Provide the [x, y] coordinate of the cell's center where the given text is located.  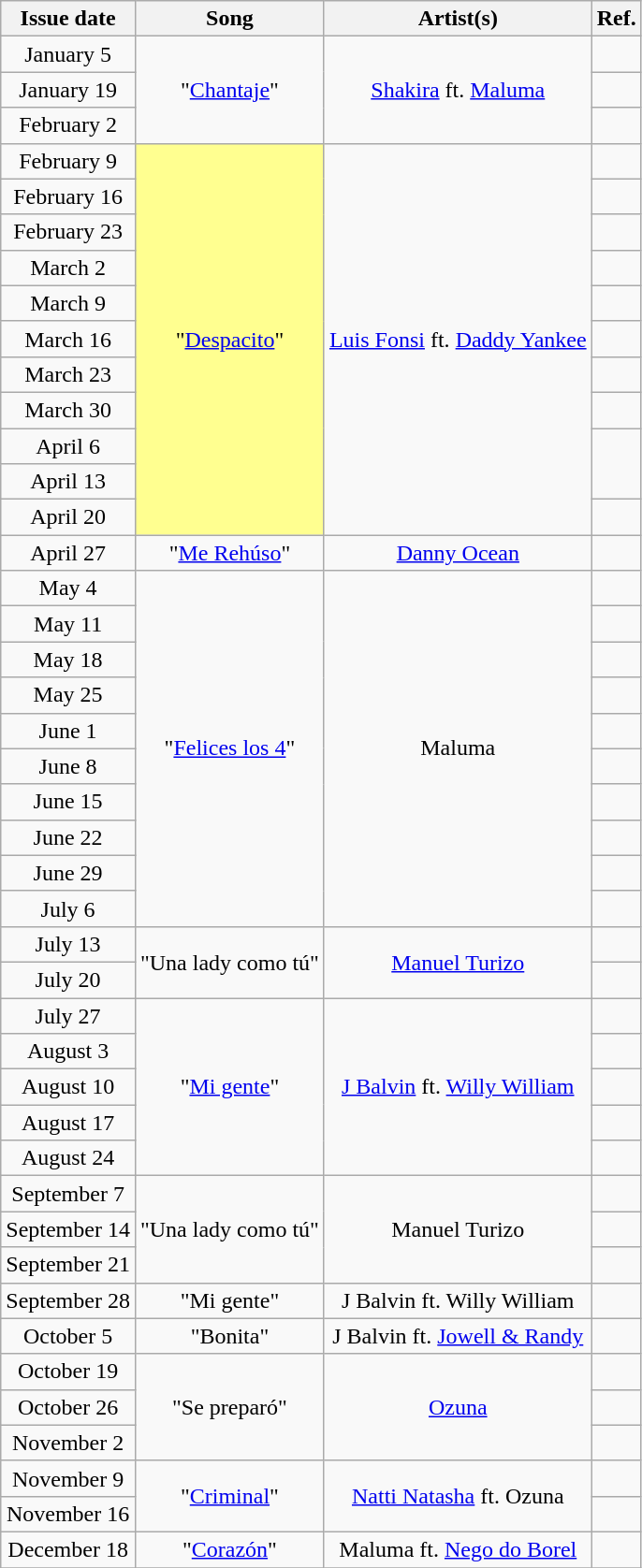
November 9 [68, 1478]
July 6 [68, 908]
August 10 [68, 1087]
October 19 [68, 1372]
March 2 [68, 268]
February 2 [68, 125]
Artist(s) [458, 19]
Maluma [458, 748]
October 26 [68, 1407]
April 20 [68, 517]
"Corazón" [229, 1549]
Natti Natasha ft. Ozuna [458, 1496]
Ozuna [458, 1407]
May 4 [68, 588]
Maluma ft. Nego do Borel [458, 1549]
June 15 [68, 802]
Ref. [616, 19]
February 23 [68, 232]
May 18 [68, 660]
May 11 [68, 624]
August 3 [68, 1052]
Danny Ocean [458, 553]
April 13 [68, 482]
July 27 [68, 1015]
September 21 [68, 1265]
June 22 [68, 837]
January 19 [68, 90]
October 5 [68, 1336]
"Me Rehúso" [229, 553]
"Se preparó" [229, 1407]
February 16 [68, 196]
January 5 [68, 54]
June 8 [68, 766]
September 7 [68, 1194]
August 24 [68, 1158]
"Bonita" [229, 1336]
"Felices los 4" [229, 748]
September 28 [68, 1300]
Shakira ft. Maluma [458, 90]
March 23 [68, 374]
March 9 [68, 303]
November 2 [68, 1443]
December 18 [68, 1549]
March 16 [68, 339]
May 25 [68, 695]
June 29 [68, 873]
June 1 [68, 731]
Song [229, 19]
August 17 [68, 1123]
Luis Fonsi ft. Daddy Yankee [458, 339]
Issue date [68, 19]
"Despacito" [229, 339]
J Balvin ft. Jowell & Randy [458, 1336]
November 16 [68, 1514]
"Criminal" [229, 1496]
July 20 [68, 980]
February 9 [68, 161]
March 30 [68, 410]
September 14 [68, 1229]
April 27 [68, 553]
"Chantaje" [229, 90]
April 6 [68, 446]
July 13 [68, 944]
